Extract the [X, Y] coordinate from the center of the cell holding the provided text.  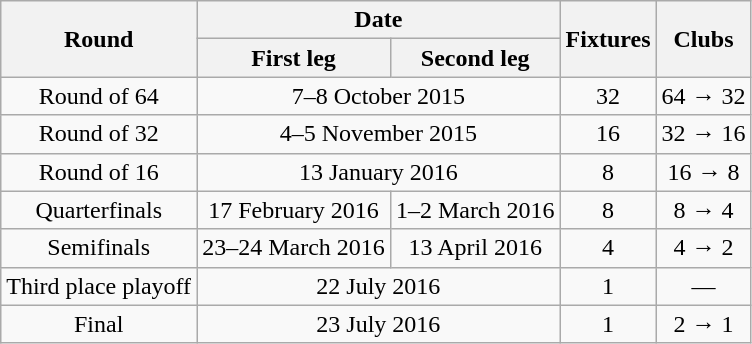
2 → 1 [704, 324]
64 → 32 [704, 96]
Round of 64 [99, 96]
Clubs [704, 39]
4 → 2 [704, 248]
Round of 16 [99, 172]
17 February 2016 [294, 210]
1–2 March 2016 [475, 210]
23 July 2016 [378, 324]
Round of 32 [99, 134]
Fixtures [608, 39]
7–8 October 2015 [378, 96]
Second leg [475, 58]
4–5 November 2015 [378, 134]
32 [608, 96]
Final [99, 324]
Semifinals [99, 248]
32 → 16 [704, 134]
Date [378, 20]
8 → 4 [704, 210]
13 January 2016 [378, 172]
13 April 2016 [475, 248]
Third place playoff [99, 286]
— [704, 286]
23–24 March 2016 [294, 248]
Round [99, 39]
4 [608, 248]
16 [608, 134]
22 July 2016 [378, 286]
16 → 8 [704, 172]
First leg [294, 58]
Quarterfinals [99, 210]
